Output the (x, y) coordinate of the center of the cell containing the given text.  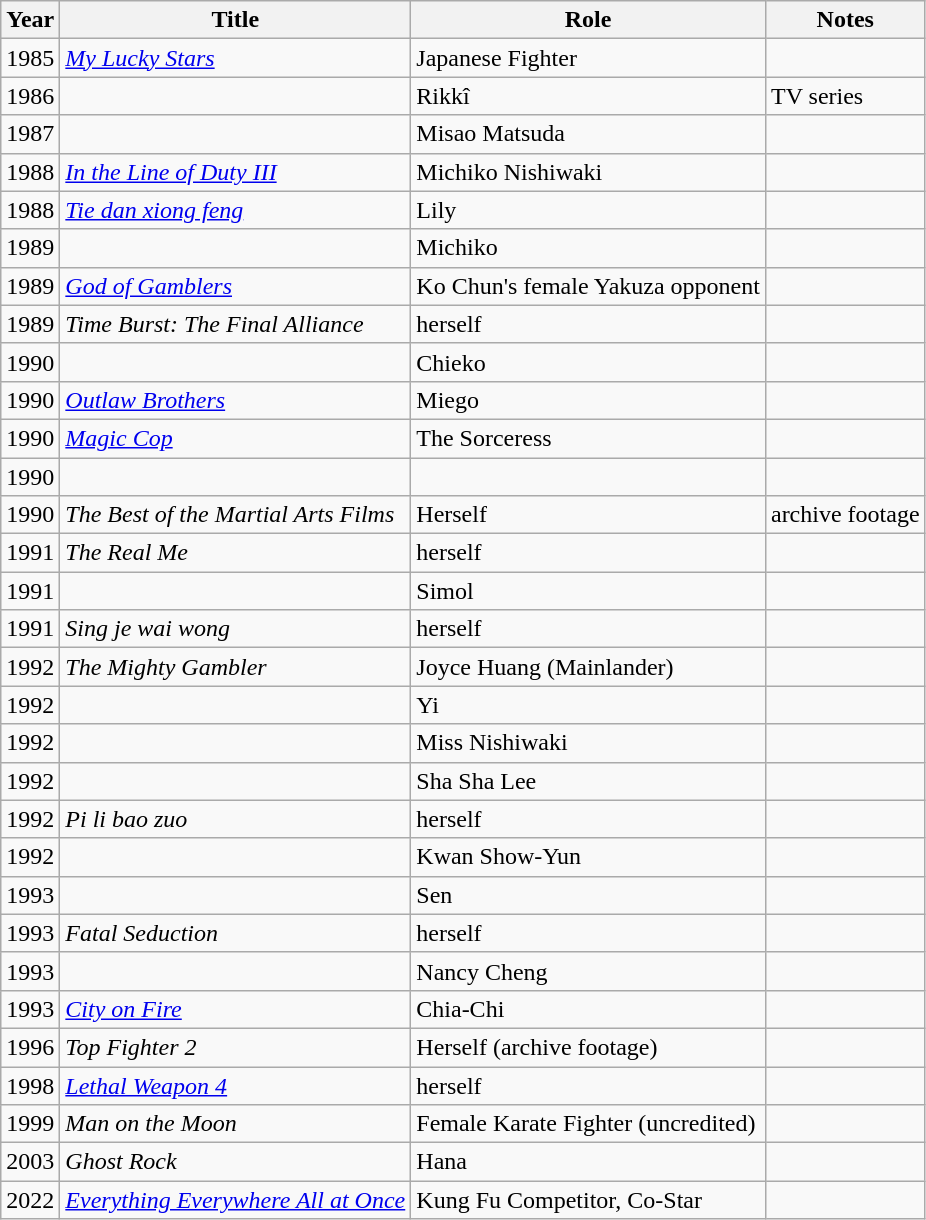
Michiko (588, 248)
1999 (30, 1124)
Sha Sha Lee (588, 781)
Ghost Rock (236, 1162)
Lethal Weapon 4 (236, 1085)
Notes (845, 20)
Miego (588, 400)
The Real Me (236, 553)
Misao Matsuda (588, 134)
The Sorceress (588, 438)
2003 (30, 1162)
Man on the Moon (236, 1124)
1998 (30, 1085)
Miss Nishiwaki (588, 743)
Sing je wai wong (236, 629)
Herself (archive footage) (588, 1047)
1987 (30, 134)
Kung Fu Competitor, Co-Star (588, 1200)
Time Burst: The Final Alliance (236, 324)
Title (236, 20)
Role (588, 20)
Magic Cop (236, 438)
1985 (30, 58)
Outlaw Brothers (236, 400)
Pi li bao zuo (236, 819)
Rikkî (588, 96)
Chia-Chi (588, 1009)
The Best of the Martial Arts Films (236, 515)
My Lucky Stars (236, 58)
Year (30, 20)
1996 (30, 1047)
Japanese Fighter (588, 58)
City on Fire (236, 1009)
Sen (588, 895)
Tie dan xiong feng (236, 210)
Fatal Seduction (236, 933)
In the Line of Duty III (236, 172)
Lily (588, 210)
Hana (588, 1162)
Yi (588, 705)
Female Karate Fighter (uncredited) (588, 1124)
God of Gamblers (236, 286)
TV series (845, 96)
Ko Chun's female Yakuza opponent (588, 286)
Herself (588, 515)
Chieko (588, 362)
archive footage (845, 515)
1986 (30, 96)
Simol (588, 591)
Top Fighter 2 (236, 1047)
Michiko Nishiwaki (588, 172)
Kwan Show-Yun (588, 857)
The Mighty Gambler (236, 667)
Joyce Huang (Mainlander) (588, 667)
Everything Everywhere All at Once (236, 1200)
2022 (30, 1200)
Nancy Cheng (588, 971)
